Capture the cell that displays the provided text and extract its [x, y] central coordinate. 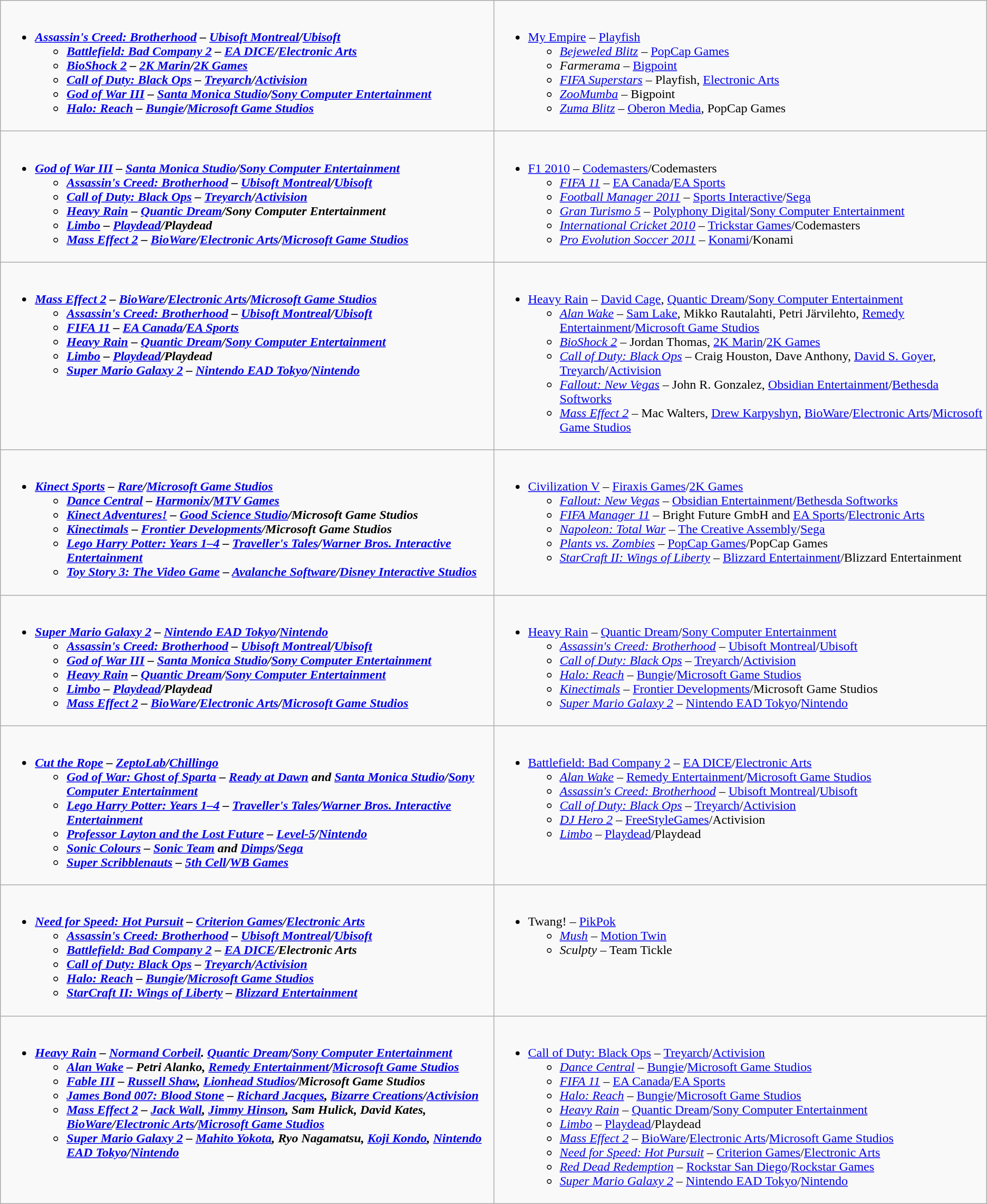
Twang! – PikPokMush – Motion TwinSculpty – Team Tickle [740, 950]
